From the cell containing the given text, extract its center point as (x, y) coordinate. 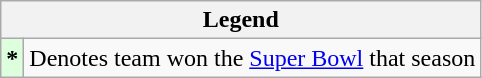
Legend (241, 20)
Denotes team won the Super Bowl that season (252, 58)
* (12, 58)
